Provide the [X, Y] coordinate of the cell's center where the given text is located.  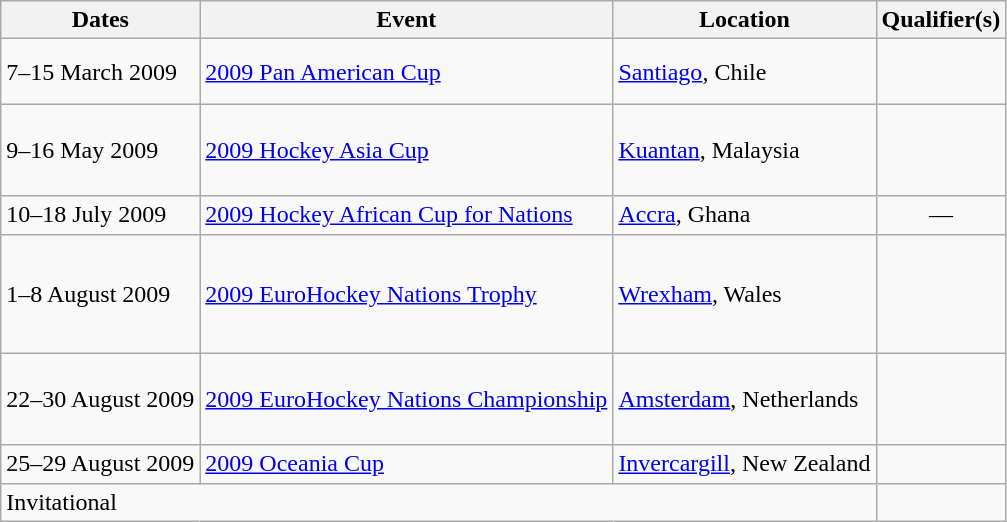
2009 Pan American Cup [406, 72]
10–18 July 2009 [100, 215]
Santiago, Chile [744, 72]
2009 EuroHockey Nations Trophy [406, 294]
Invitational [438, 502]
Event [406, 20]
Qualifier(s) [941, 20]
2009 EuroHockey Nations Championship [406, 399]
2009 Hockey Asia Cup [406, 150]
Amsterdam, Netherlands [744, 399]
Kuantan, Malaysia [744, 150]
— [941, 215]
22–30 August 2009 [100, 399]
2009 Oceania Cup [406, 464]
7–15 March 2009 [100, 72]
25–29 August 2009 [100, 464]
Accra, Ghana [744, 215]
Dates [100, 20]
9–16 May 2009 [100, 150]
Wrexham, Wales [744, 294]
1–8 August 2009 [100, 294]
2009 Hockey African Cup for Nations [406, 215]
Invercargill, New Zealand [744, 464]
Location [744, 20]
